Return (X, Y) of the center of cell containing provided text 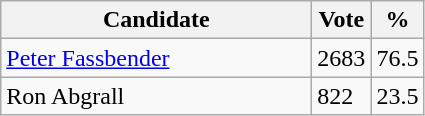
23.5 (398, 96)
Candidate (156, 20)
Vote (342, 20)
822 (342, 96)
76.5 (398, 58)
Ron Abgrall (156, 96)
2683 (342, 58)
% (398, 20)
Peter Fassbender (156, 58)
